Capture the cell that displays the provided text and extract its [x, y] central coordinate. 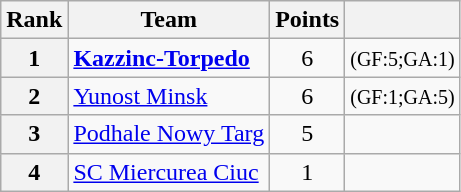
Team [169, 20]
3 [34, 134]
(GF:1;GA:5) [402, 96]
4 [34, 172]
Yunost Minsk [169, 96]
Points [308, 20]
Kazzinc-Torpedo [169, 58]
(GF:5;GA:1) [402, 58]
2 [34, 96]
Podhale Nowy Targ [169, 134]
SC Miercurea Ciuc [169, 172]
Rank [34, 20]
5 [308, 134]
